Locate the cell with the specified text and output its [x, y] center coordinate. 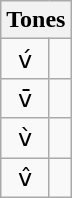
Tones [36, 20]
v̂ [25, 178]
v̄ [25, 98]
v̀ [25, 138]
v́ [25, 59]
